Detect which cell encompasses the target text, then output its (X, Y) center coordinate. 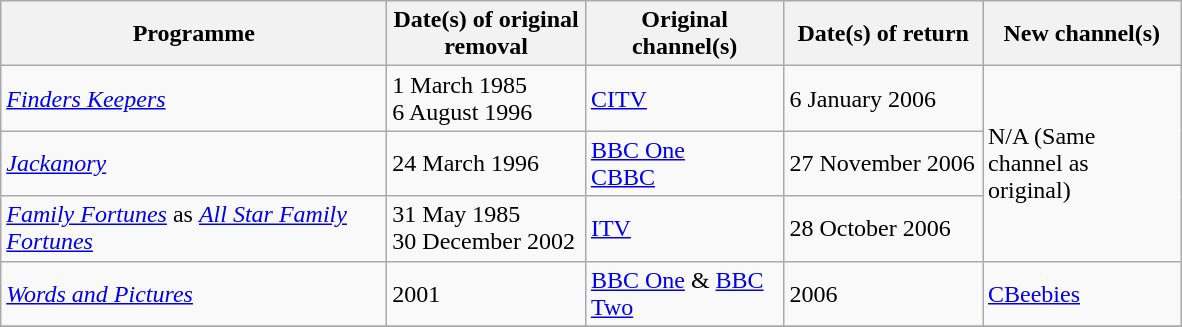
6 January 2006 (884, 98)
27 November 2006 (884, 164)
BBC One & BBC Two (684, 294)
Programme (194, 34)
Original channel(s) (684, 34)
Date(s) of original removal (486, 34)
Family Fortunes as All Star Family Fortunes (194, 228)
28 October 2006 (884, 228)
CBeebies (1082, 294)
New channel(s) (1082, 34)
1 March 19856 August 1996 (486, 98)
2001 (486, 294)
31 May 198530 December 2002 (486, 228)
ITV (684, 228)
N/A (Same channel as original) (1082, 164)
2006 (884, 294)
Jackanory (194, 164)
24 March 1996 (486, 164)
Finders Keepers (194, 98)
Date(s) of return (884, 34)
BBC OneCBBC (684, 164)
Words and Pictures (194, 294)
CITV (684, 98)
